For the text-containing cell, return its midpoint in [X, Y] coordinate format. 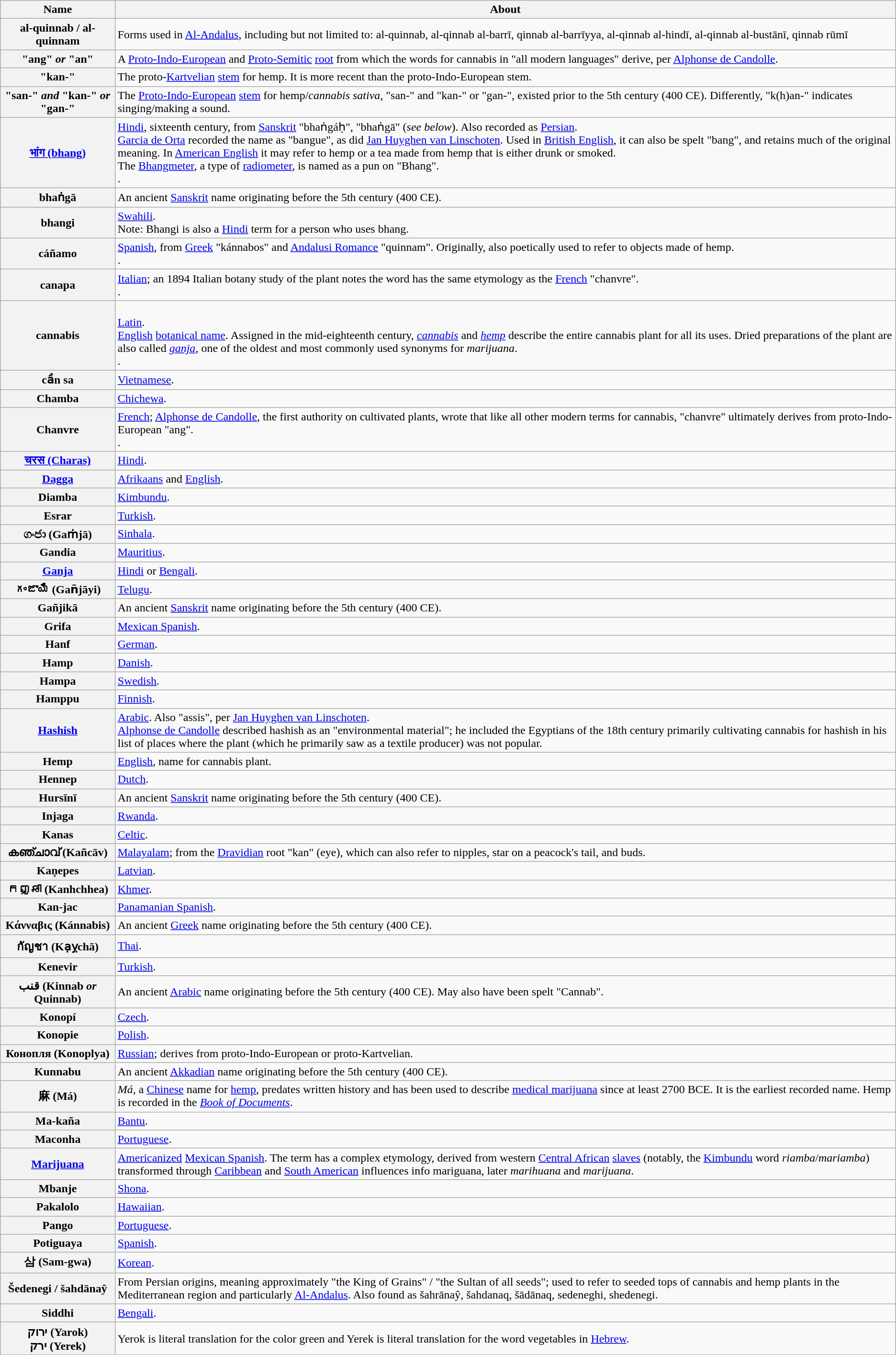
Swedish. [505, 681]
Latvian. [505, 870]
Grifa [57, 626]
An ancient Akkadian name originating before the 5th century (400 CE). [505, 1072]
cannabis [57, 335]
麻 (Má) [57, 1096]
കഞ്ചാവ് (Kañcāv) [57, 852]
ගංජා (Gaṁjā) [57, 534]
Korean. [505, 1263]
Gañjikā [57, 608]
Thai. [505, 946]
cần sa [57, 380]
Kan-jac [57, 907]
Hawaiian. [505, 1207]
चरस (Charas) [57, 461]
Kimbundu. [505, 497]
Chanvre [57, 429]
Finnish. [505, 699]
Dagga [57, 479]
English, name for cannabis plant. [505, 761]
Khmer. [505, 889]
Diamba [57, 497]
Danish. [505, 663]
Polish. [505, 1035]
Bantu. [505, 1121]
Czech. [505, 1017]
Kάνναβις (Kánnabis) [57, 926]
Malayalam; from the Dravidian root "kan" (eye), which can also refer to nipples, star on a peacock's tail, and buds. [505, 852]
Siddhi [57, 1313]
canapa [57, 284]
Hamppu [57, 699]
Hamp [57, 663]
Esrar [57, 515]
Chamba [57, 398]
Telugu. [505, 589]
قنب (Kinnab or Quinnab) [57, 992]
Hindi or Bengali. [505, 571]
Russian; derives from proto-Indo-European or proto-Kartvelian. [505, 1053]
German. [505, 644]
Kaņepes [57, 870]
Hemp [57, 761]
bhaṅgā [57, 198]
Marijuana [57, 1163]
Ganja [57, 571]
cáñamo [57, 254]
Mbanje [57, 1188]
Italian; an 1894 Italian botany study of the plant notes the word has the same etymology as the French "chanvre".. [505, 284]
A Proto-Indo-European and Proto-Semitic root from which the words for cannabis in "all modern languages" derive, per Alphonse de Candolle. [505, 59]
Swahili.Note: Bhangi is also a Hindi term for a person who uses bhang. [505, 222]
Kunnabu [57, 1072]
Hanf [57, 644]
Celtic. [505, 834]
Gandia [57, 553]
Panamanian Spanish. [505, 907]
"kan-" [57, 77]
The proto-Kartvelian stem for hemp. It is more recent than the proto-Indo-European stem. [505, 77]
กัญชา (Kạỵchā) [57, 946]
Kenevir [57, 967]
Hursīnī [57, 798]
Šedenegi / šahdānaŷ [57, 1288]
"san-" and "kan-" or "gan-" [57, 102]
삼 (Sam-gwa) [57, 1263]
Name [57, 10]
Vietnamese. [505, 380]
Afrikaans and English. [505, 479]
កញ្ឆា (Kanhchhea) [57, 889]
Konopí [57, 1017]
Chichewa. [505, 398]
Hashish [57, 730]
Kanas [57, 834]
Hampa [57, 681]
"ang" or "an" [57, 59]
Sinhala. [505, 534]
Pango [57, 1225]
al-quinnab / al-quinnam [57, 34]
Dutch. [505, 779]
Rwanda. [505, 816]
Konopie [57, 1035]
Hindi. [505, 461]
Ma-kaña [57, 1121]
Injaga [57, 816]
About [505, 10]
Pakalolo [57, 1207]
Mauritius. [505, 553]
Spanish, from Greek "kánnabos" and Andalusi Romance "quinnam". Originally, also poetically used to refer to objects made of hemp.. [505, 254]
Yerok is literal translation for the color green and Yerek is literal translation for the word vegetables in Hebrew. [505, 1338]
Spanish. [505, 1243]
Конопля (Konoplya) [57, 1053]
Shona. [505, 1188]
bhangi [57, 222]
Mexican Spanish. [505, 626]
గంజాయి (Gan̄jāyi) [57, 589]
भांग (bhang) [57, 153]
Maconha [57, 1139]
Bengali. [505, 1313]
Potiguaya [57, 1243]
An ancient Greek name originating before the 5th century (400 CE). [505, 926]
Hennep [57, 779]
ירוק (Yarok)ירק (Yerek) [57, 1338]
An ancient Arabic name originating before the 5th century (400 CE). May also have been spelt "Cannab". [505, 992]
